Extract the [X, Y] coordinate from the center of the cell holding the provided text.  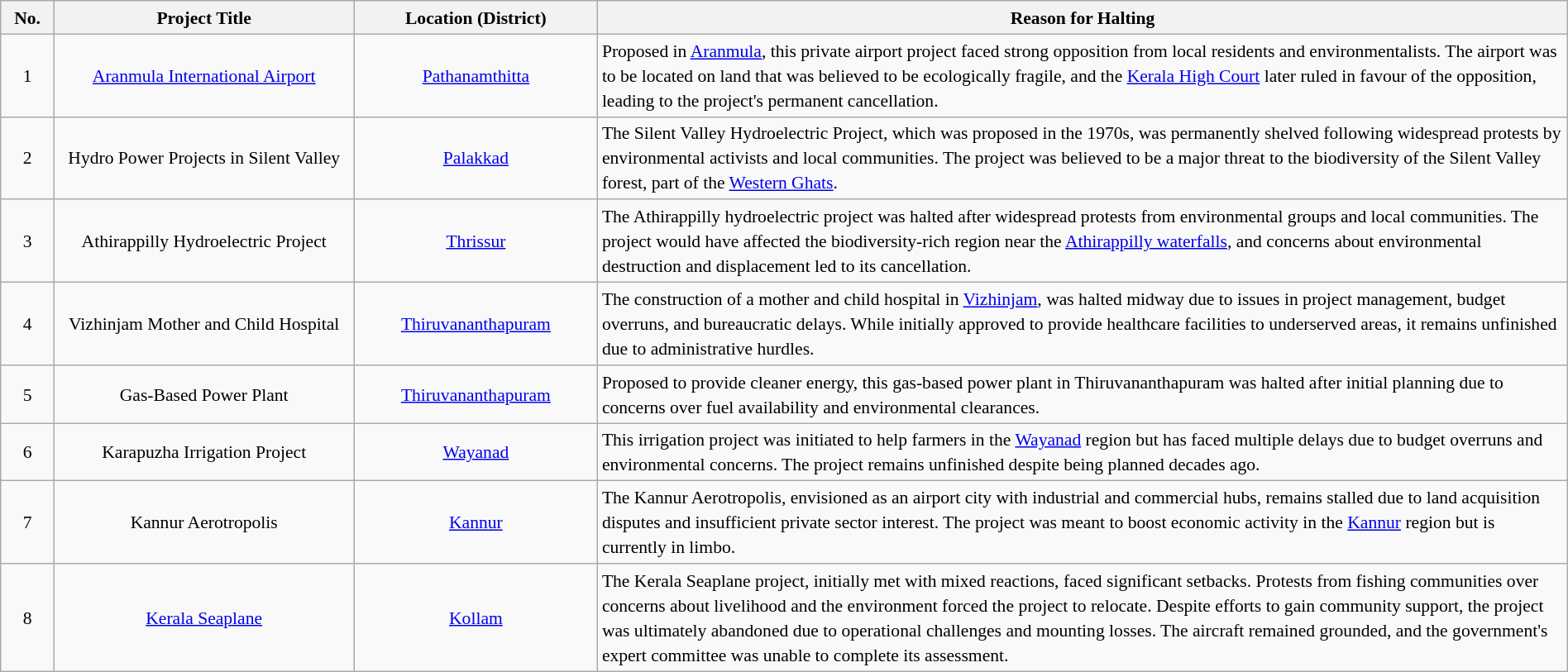
Karapuzha Irrigation Project [203, 452]
Vizhinjam Mother and Child Hospital [203, 324]
Pathanamthitta [476, 75]
5 [28, 394]
1 [28, 75]
Kerala Seaplane [203, 617]
Location (District) [476, 17]
Hydro Power Projects in Silent Valley [203, 158]
Aranmula International Airport [203, 75]
Thrissur [476, 241]
Project Title [203, 17]
Wayanad [476, 452]
2 [28, 158]
Gas-Based Power Plant [203, 394]
6 [28, 452]
Kannur [476, 522]
7 [28, 522]
Athirappilly Hydroelectric Project [203, 241]
No. [28, 17]
Reason for Halting [1083, 17]
Kannur Aerotropolis [203, 522]
Palakkad [476, 158]
8 [28, 617]
3 [28, 241]
Kollam [476, 617]
4 [28, 324]
